Search for the cell housing the specified text and yield its [X, Y] center coordinate. 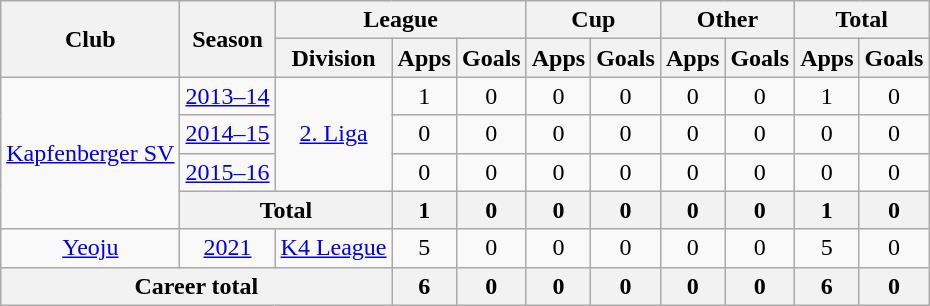
Division [334, 58]
Club [90, 39]
2021 [228, 248]
Career total [196, 286]
Season [228, 39]
2. Liga [334, 134]
2015–16 [228, 172]
Other [727, 20]
2014–15 [228, 134]
Kapfenberger SV [90, 153]
Yeoju [90, 248]
2013–14 [228, 96]
League [400, 20]
Cup [593, 20]
K4 League [334, 248]
